Capture the cell that displays the provided text and extract its [X, Y] central coordinate. 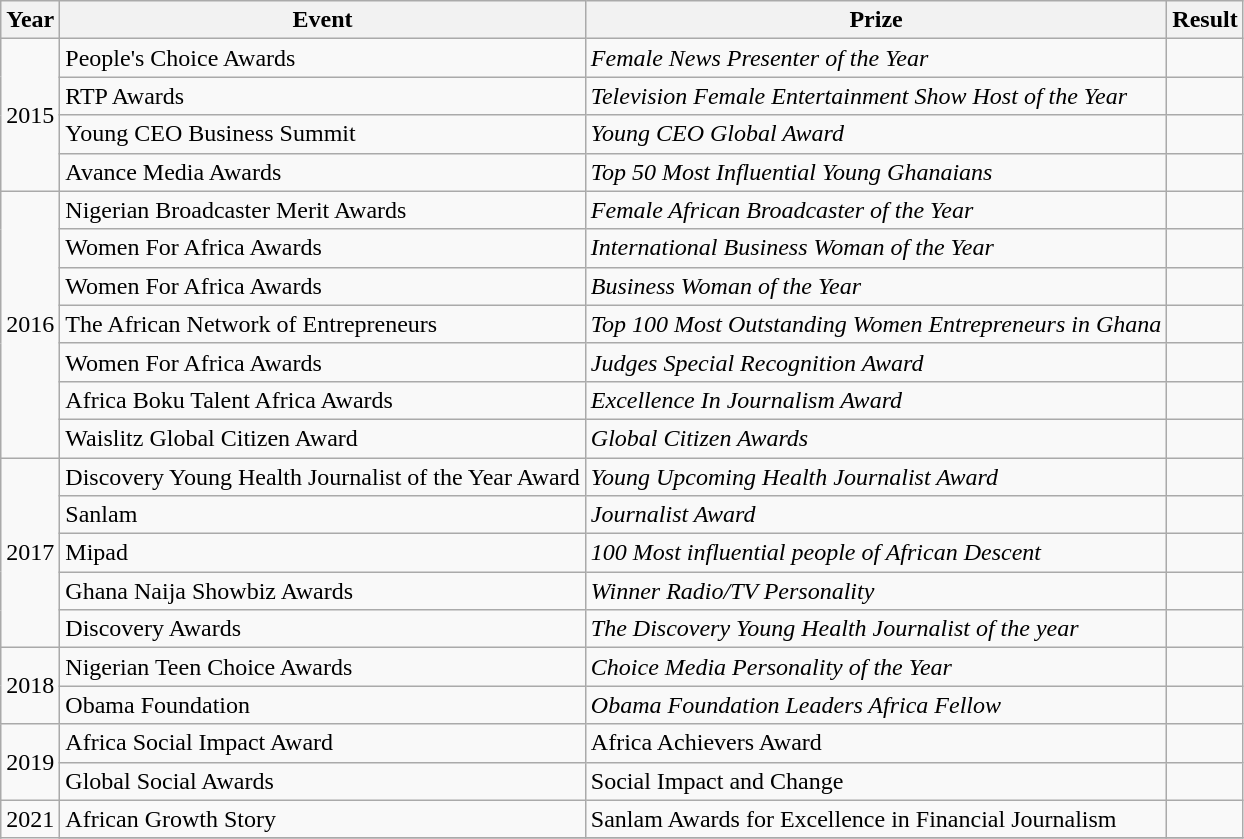
African Growth Story [322, 819]
2019 [30, 762]
The African Network of Entrepreneurs [322, 324]
Social Impact and Change [876, 781]
Discovery Awards [322, 629]
Television Female Entertainment Show Host of the Year [876, 96]
Global Social Awards [322, 781]
Young CEO Business Summit [322, 134]
Result [1205, 20]
2017 [30, 553]
Female News Presenter of the Year [876, 58]
Ghana Naija Showbiz Awards [322, 591]
The Discovery Young Health Journalist of the year [876, 629]
Global Citizen Awards [876, 438]
Sanlam Awards for Excellence in Financial Journalism [876, 819]
Excellence In Journalism Award [876, 400]
People's Choice Awards [322, 58]
Africa Achievers Award [876, 743]
100 Most influential people of African Descent [876, 553]
International Business Woman of the Year [876, 248]
Year [30, 20]
Mipad [322, 553]
Journalist Award [876, 515]
Africa Boku Talent Africa Awards [322, 400]
Avance Media Awards [322, 172]
Waislitz Global Citizen Award [322, 438]
Business Woman of the Year [876, 286]
Sanlam [322, 515]
Young Upcoming Health Journalist Award [876, 477]
2015 [30, 115]
Judges Special Recognition Award [876, 362]
2016 [30, 324]
Female African Broadcaster of the Year [876, 210]
Young CEO Global Award [876, 134]
Nigerian Broadcaster Merit Awards [322, 210]
2018 [30, 686]
Winner Radio/TV Personality [876, 591]
Top 50 Most Influential Young Ghanaians [876, 172]
Discovery Young Health Journalist of the Year Award [322, 477]
2021 [30, 819]
Obama Foundation [322, 705]
Africa Social Impact Award [322, 743]
Nigerian Teen Choice Awards [322, 667]
Prize [876, 20]
RTP Awards [322, 96]
Top 100 Most Outstanding Women Entrepreneurs in Ghana [876, 324]
Choice Media Personality of the Year [876, 667]
Event [322, 20]
Obama Foundation Leaders Africa Fellow [876, 705]
